Scan for the cell matching the given text and deliver its (X, Y) coordinate at center. 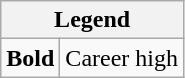
Bold (30, 58)
Legend (92, 20)
Career high (122, 58)
